Scan for the cell matching the given text and deliver its [x, y] coordinate at center. 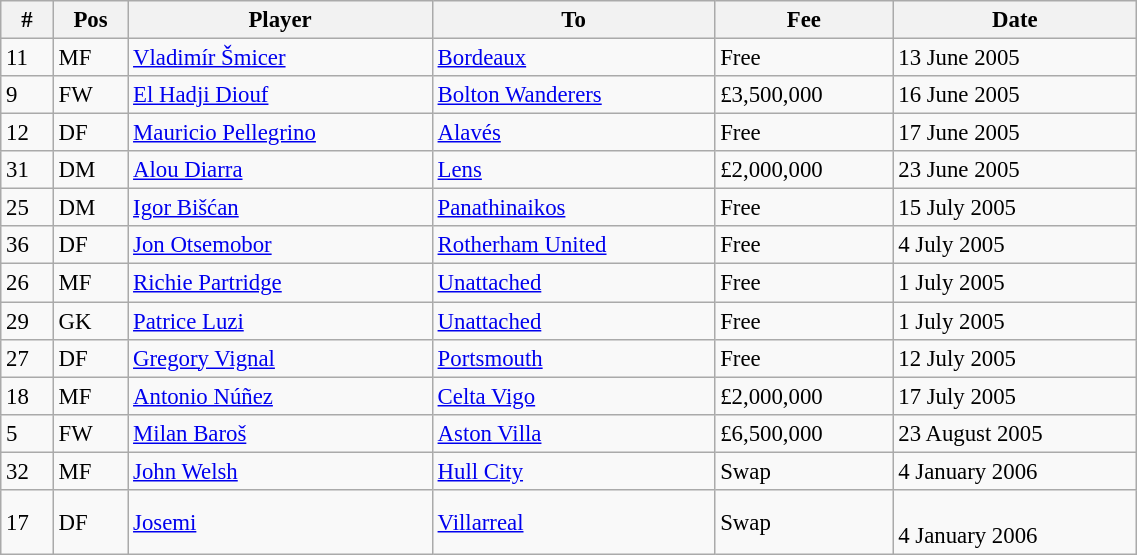
Aston Villa [574, 433]
12 [28, 133]
15 July 2005 [1015, 208]
23 June 2005 [1015, 170]
25 [28, 208]
Fee [804, 20]
Pos [90, 20]
16 June 2005 [1015, 95]
9 [28, 95]
Gregory Vignal [280, 358]
Milan Baroš [280, 433]
Richie Partridge [280, 283]
13 June 2005 [1015, 58]
GK [90, 321]
Villarreal [574, 522]
11 [28, 58]
Alou Diarra [280, 170]
17 [28, 522]
El Hadji Diouf [280, 95]
# [28, 20]
Panathinaikos [574, 208]
5 [28, 433]
Jon Otsemobor [280, 245]
12 July 2005 [1015, 358]
36 [28, 245]
17 June 2005 [1015, 133]
31 [28, 170]
23 August 2005 [1015, 433]
Bolton Wanderers [574, 95]
£3,500,000 [804, 95]
John Welsh [280, 471]
To [574, 20]
Date [1015, 20]
32 [28, 471]
27 [28, 358]
Vladimír Šmicer [280, 58]
26 [28, 283]
Rotherham United [574, 245]
Mauricio Pellegrino [280, 133]
Antonio Núñez [280, 396]
29 [28, 321]
Alavés [574, 133]
Player [280, 20]
Hull City [574, 471]
4 July 2005 [1015, 245]
Portsmouth [574, 358]
17 July 2005 [1015, 396]
Lens [574, 170]
Celta Vigo [574, 396]
Patrice Luzi [280, 321]
18 [28, 396]
Bordeaux [574, 58]
Igor Bišćan [280, 208]
Josemi [280, 522]
£6,500,000 [804, 433]
